Determine the (x, y) coordinate at the center of the cell enclosing the given text.  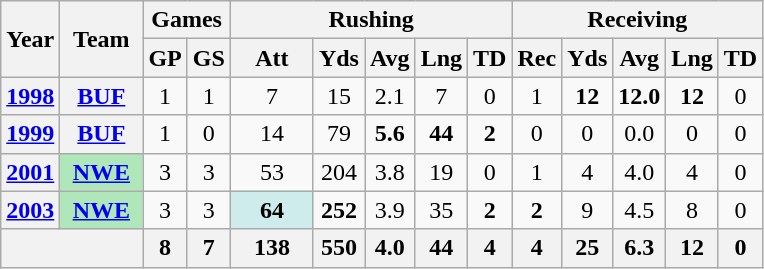
Team (102, 39)
138 (272, 248)
2003 (30, 210)
6.3 (640, 248)
79 (338, 134)
1999 (30, 134)
15 (338, 96)
252 (338, 210)
35 (441, 210)
3.9 (390, 210)
9 (588, 210)
Rec (537, 58)
53 (272, 172)
12.0 (640, 96)
4.5 (640, 210)
Year (30, 39)
550 (338, 248)
GS (208, 58)
Games (186, 20)
Rushing (371, 20)
204 (338, 172)
1998 (30, 96)
2.1 (390, 96)
2001 (30, 172)
3.8 (390, 172)
5.6 (390, 134)
GP (165, 58)
25 (588, 248)
64 (272, 210)
0.0 (640, 134)
Att (272, 58)
19 (441, 172)
14 (272, 134)
Receiving (638, 20)
